Capture the cell that displays the provided text and extract its [x, y] central coordinate. 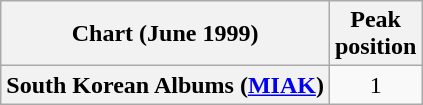
Chart (June 1999) [166, 34]
South Korean Albums (MIAK) [166, 85]
1 [375, 85]
Peakposition [375, 34]
